Identify which cell holds the provided text, then report its [X, Y] central coordinate. 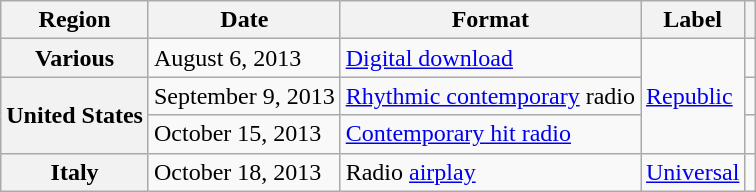
Universal [692, 172]
Contemporary hit radio [490, 134]
Various [75, 58]
October 18, 2013 [244, 172]
August 6, 2013 [244, 58]
Republic [692, 96]
Format [490, 20]
Date [244, 20]
September 9, 2013 [244, 96]
Radio airplay [490, 172]
Digital download [490, 58]
United States [75, 115]
October 15, 2013 [244, 134]
Italy [75, 172]
Region [75, 20]
Rhythmic contemporary radio [490, 96]
Label [692, 20]
